Return [X, Y] of the center of cell containing provided text 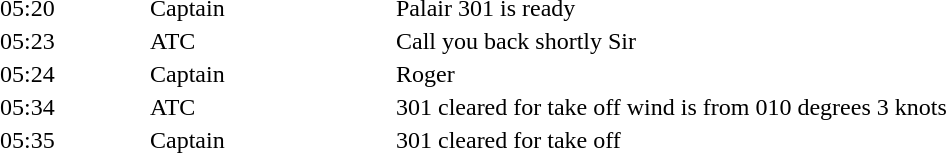
Captain [270, 74]
